Provide the [x, y] coordinate of the cell's center where the given text is located.  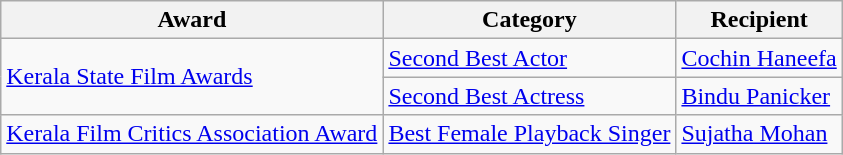
Second Best Actress [530, 96]
Category [530, 20]
Bindu Panicker [759, 96]
Recipient [759, 20]
Best Female Playback Singer [530, 134]
Sujatha Mohan [759, 134]
Kerala State Film Awards [192, 77]
Cochin Haneefa [759, 58]
Kerala Film Critics Association Award [192, 134]
Award [192, 20]
Second Best Actor [530, 58]
